Return the [x, y] coordinate for the center point of the cell that contains the specified text.  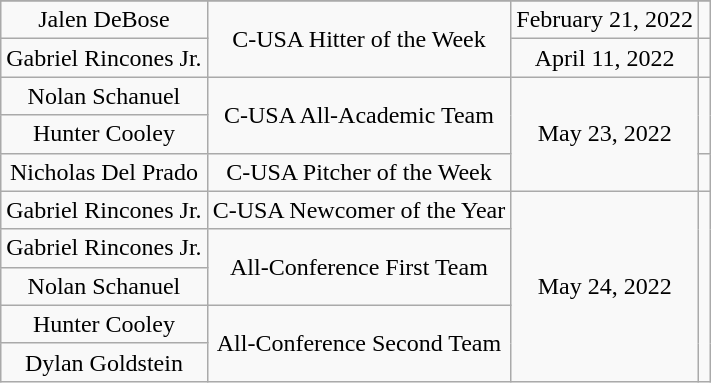
C-USA Pitcher of the Week [359, 172]
C-USA Hitter of the Week [359, 39]
May 24, 2022 [605, 286]
Jalen DeBose [104, 20]
Nicholas Del Prado [104, 172]
February 21, 2022 [605, 20]
April 11, 2022 [605, 58]
Dylan Goldstein [104, 362]
C-USA Newcomer of the Year [359, 210]
May 23, 2022 [605, 134]
All-Conference First Team [359, 267]
All-Conference Second Team [359, 343]
C-USA All-Academic Team [359, 115]
